Scan for the cell matching the given text and deliver its (X, Y) coordinate at center. 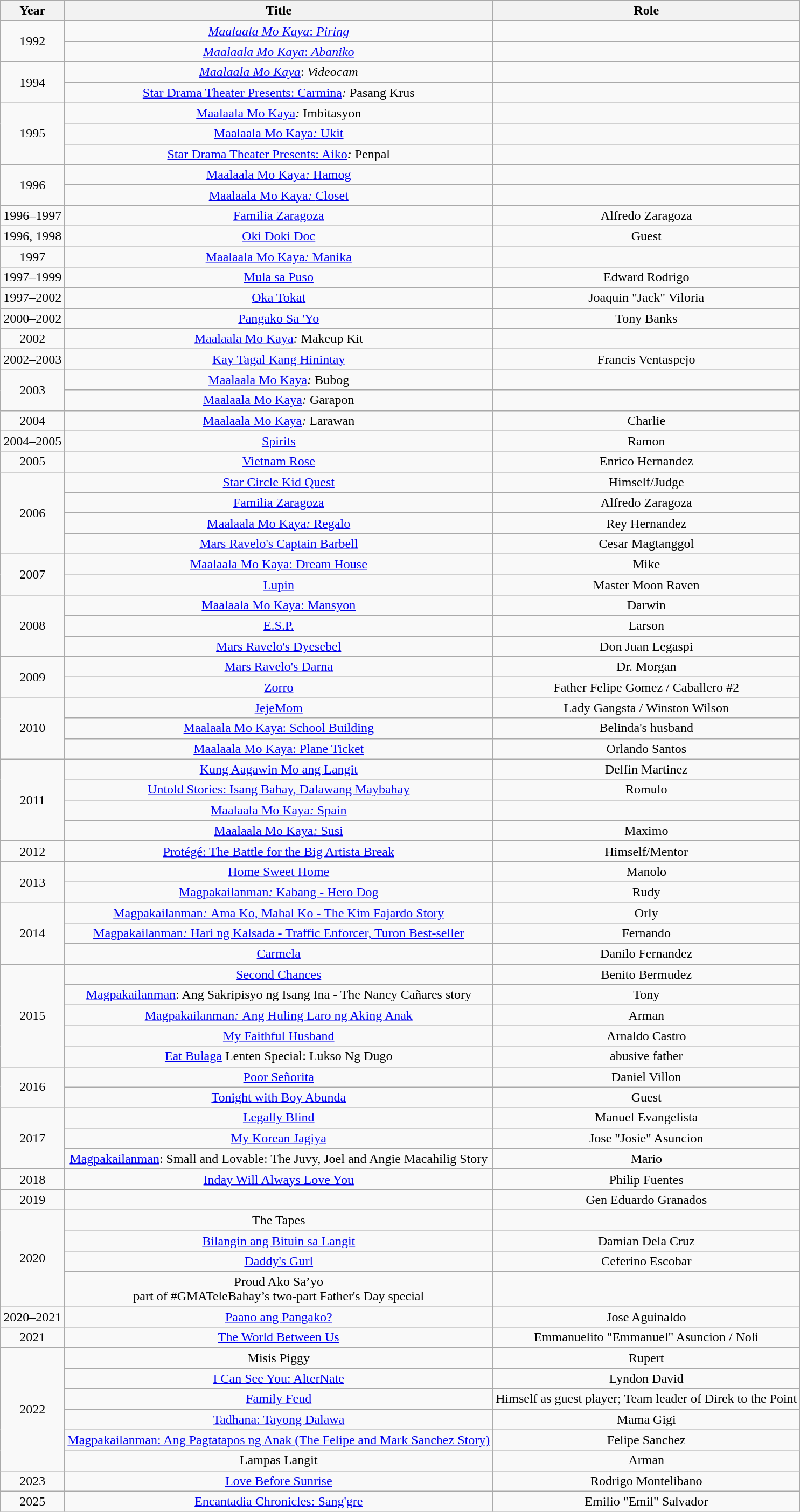
Untold Stories: Isang Bahay, Dalawang Maybahay (279, 790)
2018 (32, 1179)
Vietnam Rose (279, 462)
Rupert (646, 1358)
Maalaala Mo Kaya: Piring (279, 31)
Enrico Hernandez (646, 462)
Gen Eduardo Granados (646, 1200)
Maalaala Mo Kaya: Imbitasyon (279, 113)
Maalaala Mo Kaya: Videocam (279, 72)
Zorro (279, 687)
2017 (32, 1138)
Maalaala Mo Kaya: Ukit (279, 134)
Francis Ventaspejo (646, 359)
Maalaala Mo Kaya: School Building (279, 728)
1996–1997 (32, 215)
Kay Tagal Kang Hinintay (279, 359)
Lady Gangsta / Winston Wilson (646, 708)
Orlando Santos (646, 749)
Manuel Evangelista (646, 1118)
Misis Piggy (279, 1358)
2009 (32, 677)
Maalaala Mo Kaya: Plane Ticket (279, 749)
Himself/Mentor (646, 851)
Himself/Judge (646, 482)
Magpakailanman: Ang Sakripisyo ng Isang Ina - The Nancy Cañares story (279, 995)
Jose Aguinaldo (646, 1317)
E.S.P. (279, 626)
1996 (32, 185)
Title (279, 11)
Master Moon Raven (646, 584)
2004–2005 (32, 441)
Maalaala Mo Kaya: Makeup Kit (279, 339)
2012 (32, 851)
2005 (32, 462)
Eat Bulaga Lenten Special: Lukso Ng Dugo (279, 1056)
1997 (32, 257)
Joaquin "Jack" Viloria (646, 298)
Mars Ravelo's Darna (279, 667)
Maalaala Mo Kaya: Manika (279, 257)
Rodrigo Montelibano (646, 1481)
Love Before Sunrise (279, 1481)
2020 (32, 1258)
2022 (32, 1409)
Magpakailanman: Ang Pagtatapos ng Anak (The Felipe and Mark Sanchez Story) (279, 1440)
Damian Dela Cruz (646, 1241)
Darwin (646, 605)
1997–1999 (32, 277)
Mario (646, 1159)
Mama Gigi (646, 1419)
Spirits (279, 441)
2014 (32, 933)
Mike (646, 564)
My Faithful Husband (279, 1036)
My Korean Jagiya (279, 1138)
The Tapes (279, 1220)
Mars Ravelo's Dyesebel (279, 646)
Bilangin ang Bituin sa Langit (279, 1241)
Inday Will Always Love You (279, 1179)
Family Feud (279, 1399)
Philip Fuentes (646, 1179)
Tadhana: Tayong Dalawa (279, 1419)
Daddy's Gurl (279, 1262)
Legally Blind (279, 1118)
The World Between Us (279, 1337)
Tony Banks (646, 318)
Arnaldo Castro (646, 1036)
Mars Ravelo's Captain Barbell (279, 544)
Pangako Sa 'Yo (279, 318)
Maalaala Mo Kaya: Susi (279, 831)
Encantadia Chronicles: Sang'gre (279, 1501)
Tony (646, 995)
Carmela (279, 954)
Maalaala Mo Kaya: Closet (279, 195)
Protégé: The Battle for the Big Artista Break (279, 851)
Magpakailanman: Hari ng Kalsada - Traffic Enforcer, Turon Best-seller (279, 933)
2025 (32, 1501)
Ramon (646, 441)
2021 (32, 1337)
Magpakailanman: Kabang - Hero Dog (279, 892)
Cesar Magtanggol (646, 544)
Ceferino Escobar (646, 1262)
2019 (32, 1200)
1992 (32, 41)
Edward Rodrigo (646, 277)
Daniel Villon (646, 1077)
Maalaala Mo Kaya: Regalo (279, 523)
Felipe Sanchez (646, 1440)
JejeMom (279, 708)
Maalaala Mo Kaya: Spain (279, 810)
Paano ang Pangako? (279, 1317)
Home Sweet Home (279, 872)
2016 (32, 1087)
Father Felipe Gomez / Caballero #2 (646, 687)
Kung Aagawin Mo ang Langit (279, 769)
2013 (32, 882)
abusive father (646, 1056)
Dr. Morgan (646, 667)
Maalaala Mo Kaya: Garapon (279, 400)
Emilio "Emil" Salvador (646, 1501)
Lyndon David (646, 1378)
Magpakailanman: Small and Lovable: The Juvy, Joel and Angie Macahilig Story (279, 1159)
2008 (32, 626)
Rey Hernandez (646, 523)
Star Circle Kid Quest (279, 482)
Star Drama Theater Presents: Carmina: Pasang Krus (279, 93)
Mula sa Puso (279, 277)
Don Juan Legaspi (646, 646)
I Can See You: AlterNate (279, 1378)
Maximo (646, 831)
2003 (32, 390)
Poor Señorita (279, 1077)
Belinda's husband (646, 728)
Role (646, 11)
Larson (646, 626)
Magpakailanman: Ang Huling Laro ng Aking Anak (279, 1015)
Magpakailanman: Ama Ko, Mahal Ko - The Kim Fajardo Story (279, 913)
Proud Ako Sa’yopart of #GMATeleBahay’s two-part Father's Day special (279, 1290)
1997–2002 (32, 298)
2002 (32, 339)
Maalaala Mo Kaya: Dream House (279, 564)
Year (32, 11)
Maalaala Mo Kaya: Larawan (279, 421)
1994 (32, 82)
Star Drama Theater Presents: Aiko: Penpal (279, 154)
Maalaala Mo Kaya: Hamog (279, 175)
2023 (32, 1481)
Second Chances (279, 974)
Romulo (646, 790)
Jose "Josie" Asuncion (646, 1138)
Orly (646, 913)
Oki Doki Doc (279, 236)
Lupin (279, 584)
1996, 1998 (32, 236)
Maalaala Mo Kaya: Mansyon (279, 605)
Danilo Fernandez (646, 954)
Emmanuelito "Emmanuel" Asuncion / Noli (646, 1337)
Tonight with Boy Abunda (279, 1097)
Delfin Martinez (646, 769)
2006 (32, 513)
Charlie (646, 421)
2004 (32, 421)
2002–2003 (32, 359)
Manolo (646, 872)
Maalaala Mo Kaya: Bubog (279, 380)
2011 (32, 800)
Lampas Langit (279, 1460)
Rudy (646, 892)
Oka Tokat (279, 298)
2020–2021 (32, 1317)
1995 (32, 134)
Maalaala Mo Kaya: Abaniko (279, 52)
2000–2002 (32, 318)
Benito Bermudez (646, 974)
2007 (32, 574)
Fernando (646, 933)
2010 (32, 728)
2015 (32, 1015)
Himself as guest player; Team leader of Direk to the Point (646, 1399)
